Detect which cell encompasses the target text, then output its (X, Y) center coordinate. 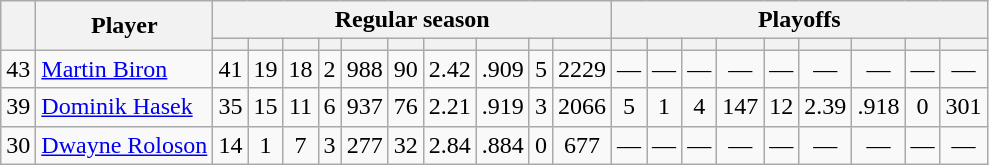
Regular season (412, 20)
35 (230, 107)
.884 (502, 145)
11 (300, 107)
2 (330, 69)
147 (740, 107)
14 (230, 145)
90 (406, 69)
2.42 (450, 69)
6 (330, 107)
30 (18, 145)
.919 (502, 107)
41 (230, 69)
988 (364, 69)
.909 (502, 69)
Player (124, 26)
18 (300, 69)
4 (700, 107)
2.84 (450, 145)
277 (364, 145)
2.39 (826, 107)
Dominik Hasek (124, 107)
2066 (582, 107)
76 (406, 107)
301 (964, 107)
32 (406, 145)
19 (266, 69)
.918 (878, 107)
Playoffs (799, 20)
7 (300, 145)
677 (582, 145)
43 (18, 69)
15 (266, 107)
2229 (582, 69)
Martin Biron (124, 69)
2.21 (450, 107)
12 (782, 107)
Dwayne Roloson (124, 145)
39 (18, 107)
937 (364, 107)
